Extract the [x, y] coordinate from the center of the cell holding the provided text.  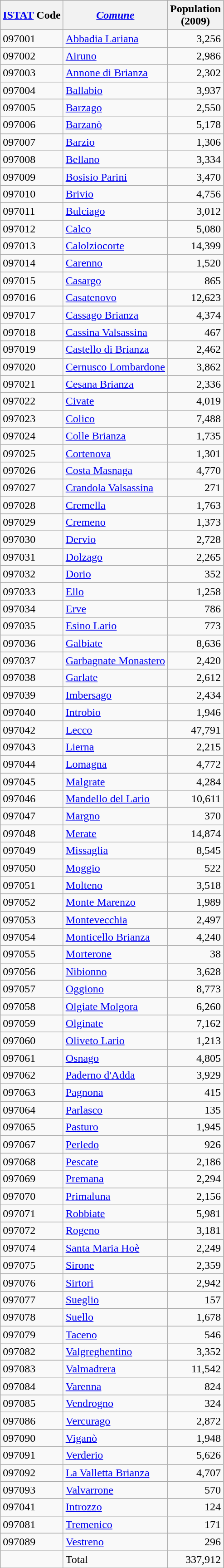
Comune [115, 15]
097027 [32, 488]
3,012 [196, 211]
097061 [32, 1058]
2,942 [196, 1282]
097031 [32, 557]
Pescate [115, 1162]
097029 [32, 523]
Taceno [115, 1334]
097038 [32, 678]
Moggio [115, 868]
1,989 [196, 902]
2,550 [196, 108]
097016 [32, 298]
3,929 [196, 1075]
4,770 [196, 470]
352 [196, 574]
097084 [32, 1386]
097059 [32, 1023]
097002 [32, 56]
12,623 [196, 298]
Sueglio [115, 1300]
Imbersago [115, 695]
097068 [32, 1162]
097079 [32, 1334]
Sirtori [115, 1282]
097021 [32, 384]
4,019 [196, 401]
097076 [32, 1282]
926 [196, 1144]
Parlasco [115, 1110]
2,497 [196, 920]
097028 [32, 505]
1,306 [196, 142]
Osnago [115, 1058]
5,626 [196, 1455]
Cremella [115, 505]
097024 [32, 436]
1,763 [196, 505]
415 [196, 1093]
Erve [115, 609]
097019 [32, 350]
Nibionno [115, 971]
157 [196, 1300]
097048 [32, 833]
Monte Marenzo [115, 902]
522 [196, 868]
Molteno [115, 885]
7,162 [196, 1023]
097005 [32, 108]
Carenno [115, 263]
097082 [32, 1352]
Malgrate [115, 781]
2,359 [196, 1265]
Dolzago [115, 557]
786 [196, 609]
467 [196, 332]
Calco [115, 228]
4,805 [196, 1058]
Vercurago [115, 1421]
Civate [115, 401]
4,707 [196, 1473]
Varenna [115, 1386]
097001 [32, 39]
14,399 [196, 246]
Premana [115, 1179]
865 [196, 281]
2,420 [196, 661]
Viganò [115, 1438]
097074 [32, 1248]
097067 [32, 1144]
2,462 [196, 350]
Valvarrone [115, 1490]
Airuno [115, 56]
097089 [32, 1542]
8,545 [196, 851]
3,352 [196, 1352]
Lierna [115, 747]
097013 [32, 246]
8,773 [196, 989]
097008 [32, 159]
097054 [32, 937]
171 [196, 1524]
Garbagnate Monastero [115, 661]
097050 [32, 868]
097090 [32, 1438]
Introzzo [115, 1507]
097081 [32, 1524]
097077 [32, 1300]
Missaglia [115, 851]
097052 [32, 902]
097065 [32, 1127]
097041 [32, 1507]
7,488 [196, 419]
097010 [32, 194]
Barzio [115, 142]
324 [196, 1404]
097033 [32, 592]
2,249 [196, 1248]
097025 [32, 453]
Cortenova [115, 453]
Dorio [115, 574]
Cassina Valsassina [115, 332]
097085 [32, 1404]
Verderio [115, 1455]
Galbiate [115, 643]
Margno [115, 816]
097070 [32, 1196]
Morterone [115, 954]
097043 [32, 747]
097075 [32, 1265]
Bosisio Parini [115, 177]
2,986 [196, 56]
097039 [32, 695]
097004 [32, 90]
Total [115, 1559]
1,301 [196, 453]
097047 [32, 816]
Oliveto Lario [115, 1040]
Ello [115, 592]
370 [196, 816]
1,945 [196, 1127]
824 [196, 1386]
Lomagna [115, 764]
Bulciago [115, 211]
097058 [32, 1006]
Valgreghentino [115, 1352]
097022 [32, 401]
3,862 [196, 367]
Casargo [115, 281]
097023 [32, 419]
Sirone [115, 1265]
097042 [32, 730]
097037 [32, 661]
3,628 [196, 971]
097003 [32, 73]
097045 [32, 781]
Cernusco Lombardone [115, 367]
4,240 [196, 937]
Merate [115, 833]
097062 [32, 1075]
Costa Masnaga [115, 470]
097006 [32, 125]
097046 [32, 799]
Suello [115, 1317]
097093 [32, 1490]
337,912 [196, 1559]
38 [196, 954]
2,728 [196, 540]
5,981 [196, 1213]
097086 [32, 1421]
4,374 [196, 315]
Colle Brianza [115, 436]
Olgiate Molgora [115, 1006]
2,156 [196, 1196]
Oggiono [115, 989]
Castello di Brianza [115, 350]
097064 [32, 1110]
Barzanò [115, 125]
2,186 [196, 1162]
097012 [32, 228]
4,756 [196, 194]
Vendrogno [115, 1404]
47,791 [196, 730]
1,948 [196, 1438]
Monticello Brianza [115, 937]
097030 [32, 540]
Barzago [115, 108]
Annone di Brianza [115, 73]
097055 [32, 954]
097026 [32, 470]
Dervio [115, 540]
Pagnona [115, 1093]
097014 [32, 263]
La Valletta Brianza [115, 1473]
Garlate [115, 678]
097078 [32, 1317]
097051 [32, 885]
135 [196, 1110]
097053 [32, 920]
097036 [32, 643]
097017 [32, 315]
3,518 [196, 885]
Mandello del Lario [115, 799]
1,258 [196, 592]
Cassago Brianza [115, 315]
097063 [32, 1093]
097035 [32, 626]
Crandola Valsassina [115, 488]
Cremeno [115, 523]
Abbadia Lariana [115, 39]
6,260 [196, 1006]
1,946 [196, 712]
3,181 [196, 1231]
14,874 [196, 833]
Introbio [115, 712]
097072 [32, 1231]
11,542 [196, 1369]
Tremenico [115, 1524]
097032 [32, 574]
097049 [32, 851]
Montevecchia [115, 920]
Lecco [115, 730]
2,336 [196, 384]
124 [196, 1507]
3,937 [196, 90]
Brivio [115, 194]
2,612 [196, 678]
Primaluna [115, 1196]
097083 [32, 1369]
5,178 [196, 125]
ISTAT Code [32, 15]
Cesana Brianza [115, 384]
3,470 [196, 177]
097060 [32, 1040]
097011 [32, 211]
4,284 [196, 781]
2,434 [196, 695]
Population (2009) [196, 15]
Pasturo [115, 1127]
2,294 [196, 1179]
Casatenovo [115, 298]
Vestreno [115, 1542]
097009 [32, 177]
Calolziocorte [115, 246]
2,215 [196, 747]
1,678 [196, 1317]
097034 [32, 609]
097091 [32, 1455]
097071 [32, 1213]
097040 [32, 712]
097056 [32, 971]
1,520 [196, 263]
097069 [32, 1179]
Ballabio [115, 90]
10,611 [196, 799]
Santa Maria Hoè [115, 1248]
2,265 [196, 557]
Robbiate [115, 1213]
1,735 [196, 436]
546 [196, 1334]
773 [196, 626]
271 [196, 488]
097057 [32, 989]
Perledo [115, 1144]
5,080 [196, 228]
097020 [32, 367]
1,213 [196, 1040]
1,373 [196, 523]
Rogeno [115, 1231]
Bellano [115, 159]
097007 [32, 142]
Valmadrera [115, 1369]
Colico [115, 419]
3,256 [196, 39]
2,302 [196, 73]
097018 [32, 332]
Olginate [115, 1023]
Esino Lario [115, 626]
8,636 [196, 643]
097015 [32, 281]
3,334 [196, 159]
570 [196, 1490]
296 [196, 1542]
Paderno d'Adda [115, 1075]
097044 [32, 764]
4,772 [196, 764]
2,872 [196, 1421]
097092 [32, 1473]
